Identify which cell holds the provided text, then report its (X, Y) central coordinate. 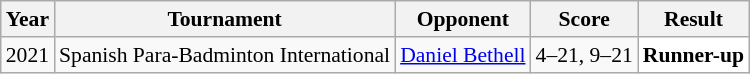
Opponent (462, 19)
Daniel Bethell (462, 55)
Result (694, 19)
Spanish Para-Badminton International (224, 55)
Score (584, 19)
2021 (28, 55)
Runner-up (694, 55)
Year (28, 19)
4–21, 9–21 (584, 55)
Tournament (224, 19)
